Determine the [X, Y] coordinate at the center of the cell enclosing the given text.  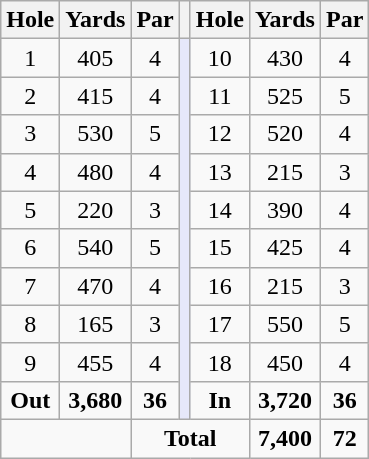
72 [344, 438]
9 [30, 362]
7 [30, 286]
405 [96, 58]
470 [96, 286]
525 [284, 96]
8 [30, 324]
11 [220, 96]
425 [284, 248]
220 [96, 210]
530 [96, 134]
430 [284, 58]
2 [30, 96]
Total [190, 438]
480 [96, 172]
1 [30, 58]
450 [284, 362]
12 [220, 134]
390 [284, 210]
7,400 [284, 438]
550 [284, 324]
13 [220, 172]
Out [30, 400]
520 [284, 134]
3,680 [96, 400]
455 [96, 362]
165 [96, 324]
17 [220, 324]
6 [30, 248]
540 [96, 248]
18 [220, 362]
16 [220, 286]
10 [220, 58]
3,720 [284, 400]
In [220, 400]
15 [220, 248]
14 [220, 210]
415 [96, 96]
